Scan for the cell matching the given text and deliver its (x, y) coordinate at center. 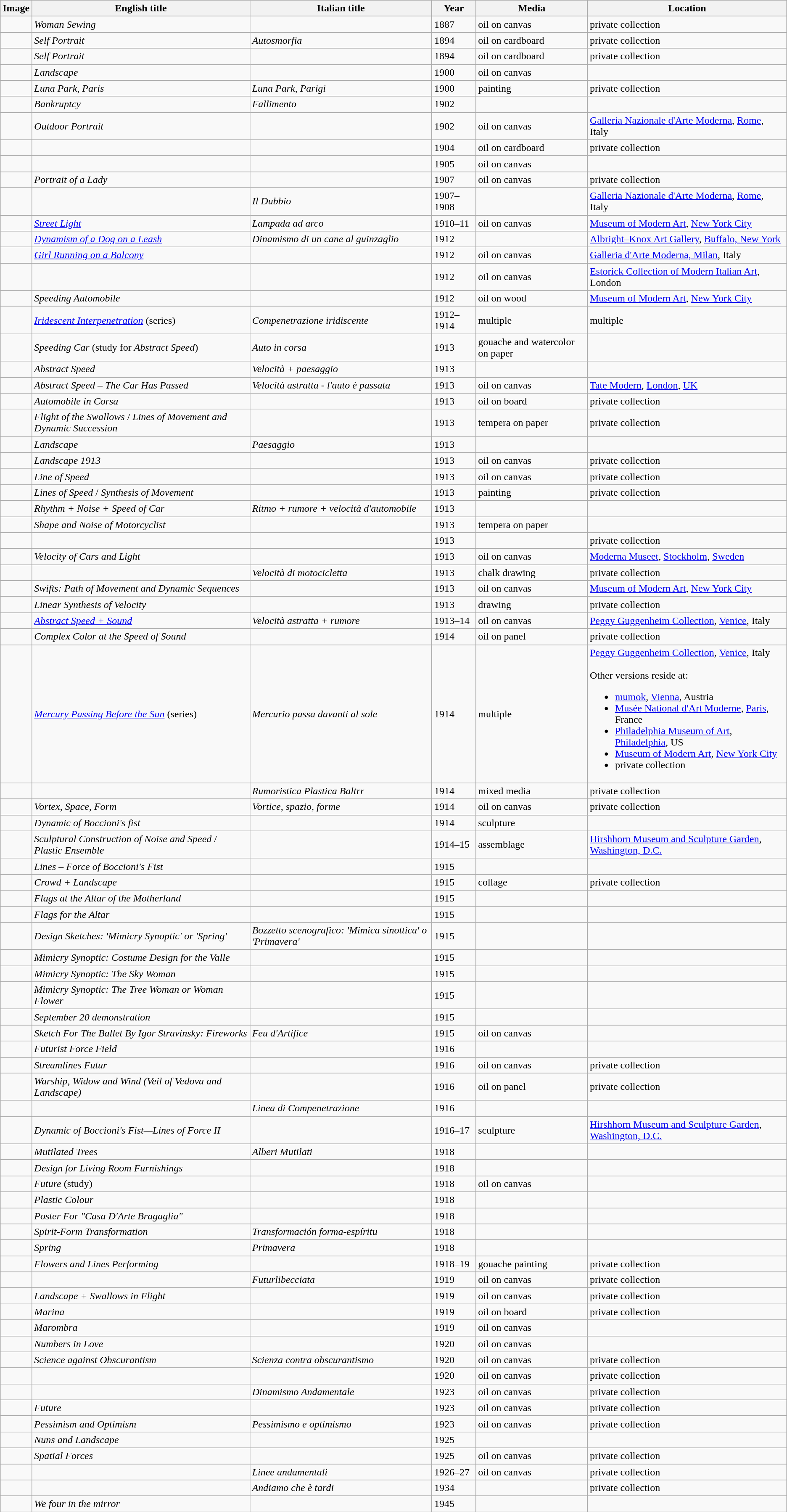
English title (141, 8)
Linea di Compenetrazione (341, 1108)
1918–19 (454, 1264)
oil on wood (532, 299)
Alberi Mutilati (341, 1152)
Peggy Guggenheim Collection, Venice, Italy (687, 621)
Primavera (341, 1248)
Speeding Automobile (141, 299)
Warship, Widow and Wind (Veil of Vedova and Landscape) (141, 1086)
Lines – Force of Boccioni's Fist (141, 866)
Feu d'Artifice (341, 1033)
Spirit-Form Transformation (141, 1232)
1910–11 (454, 223)
Pessimism and Optimism (141, 1424)
Future (141, 1408)
Spring (141, 1248)
Flight of the Swallows / Lines of Movement and Dynamic Succession (141, 423)
1904 (454, 148)
Velocità astratta + rumore (341, 621)
gouache painting (532, 1264)
Future (study) (141, 1184)
Velocità di motocicletta (341, 573)
September 20 demonstration (141, 1017)
Flags at the Altar of the Motherland (141, 898)
Numbers in Love (141, 1344)
We four in the mirror (141, 1504)
1905 (454, 164)
Velocità astratta - l'auto è passata (341, 385)
Image (16, 8)
Mutilated Trees (141, 1152)
Design Sketches: 'Mimicry Synoptic' or 'Spring' (141, 936)
Abstract Speed + Sound (141, 621)
collage (532, 882)
Poster For "Casa D'Arte Bragaglia" (141, 1216)
1934 (454, 1488)
gouache and watercolor on paper (532, 347)
Automobile in Corsa (141, 401)
1926–27 (454, 1472)
Mercury Passing Before the Sun (series) (141, 714)
Dynamic of Boccioni's Fist—Lines of Force II (141, 1130)
Rumoristica Plastica Baltrr (341, 791)
Plastic Colour (141, 1200)
Lampada ad arco (341, 223)
Dynamic of Boccioni's fist (141, 823)
Vortice, spazio, forme (341, 807)
Futurist Force Field (141, 1049)
1907 (454, 180)
Tate Modern, London, UK (687, 385)
Woman Sewing (141, 24)
Albright–Knox Art Gallery, Buffalo, New York (687, 239)
Scienza contra obscurantismo (341, 1360)
Streamlines Futur (141, 1065)
Compenetrazione iridiscente (341, 320)
Dynamism of a Dog on a Leash (141, 239)
Location (687, 8)
Luna Park, Paris (141, 88)
Fallimento (341, 104)
Mimicry Synoptic: Costume Design for the Valle (141, 958)
Vortex, Space, Form (141, 807)
Abstract Speed – The Car Has Passed (141, 385)
Outdoor Portrait (141, 126)
1916–17 (454, 1130)
Dinamismo di un cane al guinzaglio (341, 239)
Crowd + Landscape (141, 882)
Velocity of Cars and Light (141, 557)
Girl Running on a Balcony (141, 255)
Science against Obscurantism (141, 1360)
Transformación forma-espíritu (341, 1232)
Mimicry Synoptic: The Sky Woman (141, 974)
Flags for the Altar (141, 915)
Marina (141, 1312)
Futurlibecciata (341, 1280)
Mercurio passa davanti al sole (341, 714)
Rhythm + Noise + Speed of Car (141, 508)
Dinamismo Andamentale (341, 1392)
Flowers and Lines Performing (141, 1264)
Velocità + paesaggio (341, 369)
Landscape + Swallows in Flight (141, 1296)
1887 (454, 24)
Lines of Speed / Synthesis of Movement (141, 492)
Mimicry Synoptic: The Tree Woman or Woman Flower (141, 996)
1913–14 (454, 621)
Luna Park, Parigi (341, 88)
assemblage (532, 844)
Nuns and Landscape (141, 1440)
Iridescent Interpenetration (series) (141, 320)
Bozzetto scenografico: 'Mimica sinottica' o 'Primavera' (341, 936)
Moderna Museet, Stockholm, Sweden (687, 557)
Portrait of a Lady (141, 180)
Pessimismo e optimismo (341, 1424)
Landscape 1913 (141, 460)
Sketch For The Ballet By Igor Stravinsky: Fireworks (141, 1033)
Auto in corsa (341, 347)
Andiamo che è tardi (341, 1488)
chalk drawing (532, 573)
Complex Color at the Speed of Sound (141, 637)
Design for Living Room Furnishings (141, 1168)
Galleria d'Arte Moderna, Milan, Italy (687, 255)
Media (532, 8)
Swifts: Path of Movement and Dynamic Sequences (141, 589)
Linee andamentali (341, 1472)
Marombra (141, 1328)
Year (454, 8)
1912–1914 (454, 320)
Ritmo + rumore + velocità d'automobile (341, 508)
Paesaggio (341, 444)
mixed media (532, 791)
Autosmorfia (341, 40)
Linear Synthesis of Velocity (141, 605)
Sculptural Construction of Noise and Speed / Plastic Ensemble (141, 844)
Abstract Speed (141, 369)
Speeding Car (study for Abstract Speed) (141, 347)
1914–15 (454, 844)
1907–1908 (454, 201)
1945 (454, 1504)
Line of Speed (141, 476)
Estorick Collection of Modern Italian Art, London (687, 277)
Bankruptcy (141, 104)
drawing (532, 605)
Street Light (141, 223)
Italian title (341, 8)
Il Dubbio (341, 201)
Shape and Noise of Motorcyclist (141, 524)
Spatial Forces (141, 1456)
